Find where the given text appears and provide that cell's center as [x, y] coordinate. 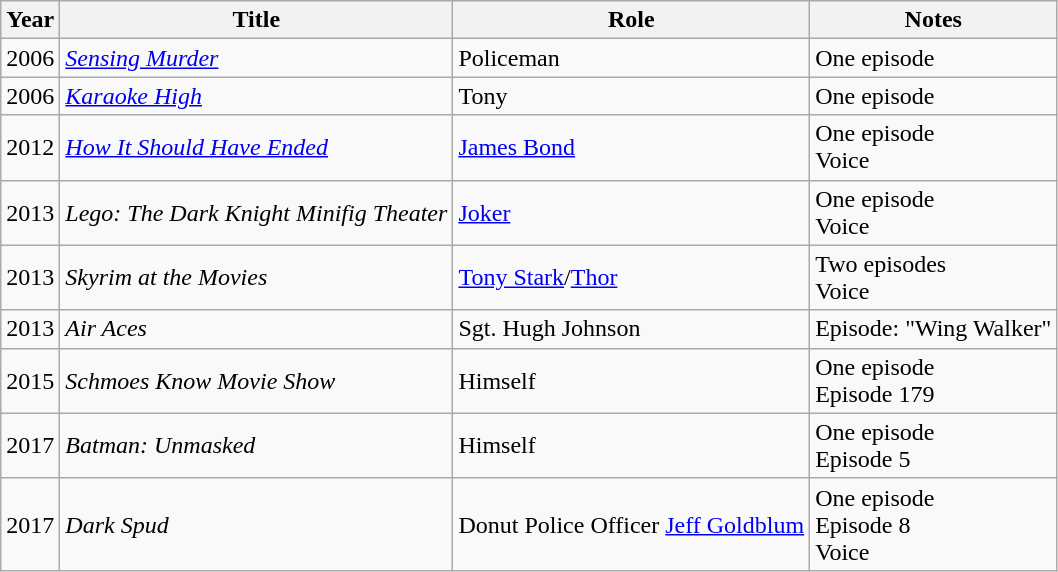
Skyrim at the Movies [256, 278]
2012 [30, 148]
Role [632, 20]
Batman: Unmasked [256, 446]
Two episodesVoice [934, 278]
Tony Stark/Thor [632, 278]
2015 [30, 380]
Sensing Murder [256, 58]
One episodeEpisode 5 [934, 446]
Notes [934, 20]
How It Should Have Ended [256, 148]
Karaoke High [256, 96]
Policeman [632, 58]
Joker [632, 212]
Air Aces [256, 329]
Donut Police Officer Jeff Goldblum [632, 524]
Schmoes Know Movie Show [256, 380]
Sgt. Hugh Johnson [632, 329]
James Bond [632, 148]
Year [30, 20]
Episode: "Wing Walker" [934, 329]
Title [256, 20]
Dark Spud [256, 524]
Lego: The Dark Knight Minifig Theater [256, 212]
One episodeEpisode 179 [934, 380]
Tony [632, 96]
One episodeEpisode 8Voice [934, 524]
